Find where the given text appears and provide that cell's center as (X, Y) coordinate. 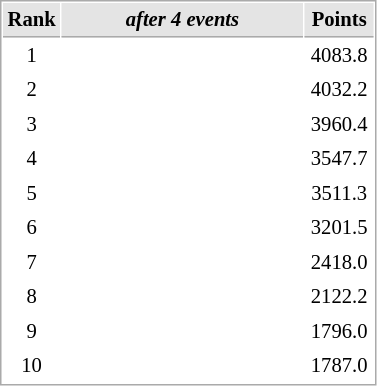
5 (32, 194)
3960.4 (340, 124)
1 (32, 56)
4 (32, 158)
4083.8 (340, 56)
after 4 events (183, 20)
3 (32, 124)
3547.7 (340, 158)
Points (340, 20)
3201.5 (340, 228)
10 (32, 366)
2418.0 (340, 262)
9 (32, 332)
1796.0 (340, 332)
8 (32, 296)
3511.3 (340, 194)
1787.0 (340, 366)
6 (32, 228)
4032.2 (340, 90)
2122.2 (340, 296)
7 (32, 262)
2 (32, 90)
Rank (32, 20)
